Find where the given text appears and provide that cell's center as (X, Y) coordinate. 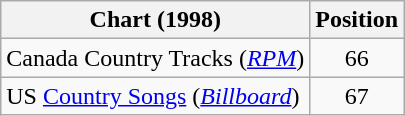
US Country Songs (Billboard) (156, 96)
66 (357, 58)
67 (357, 96)
Chart (1998) (156, 20)
Canada Country Tracks (RPM) (156, 58)
Position (357, 20)
